For the text-containing cell, return its midpoint in [x, y] coordinate format. 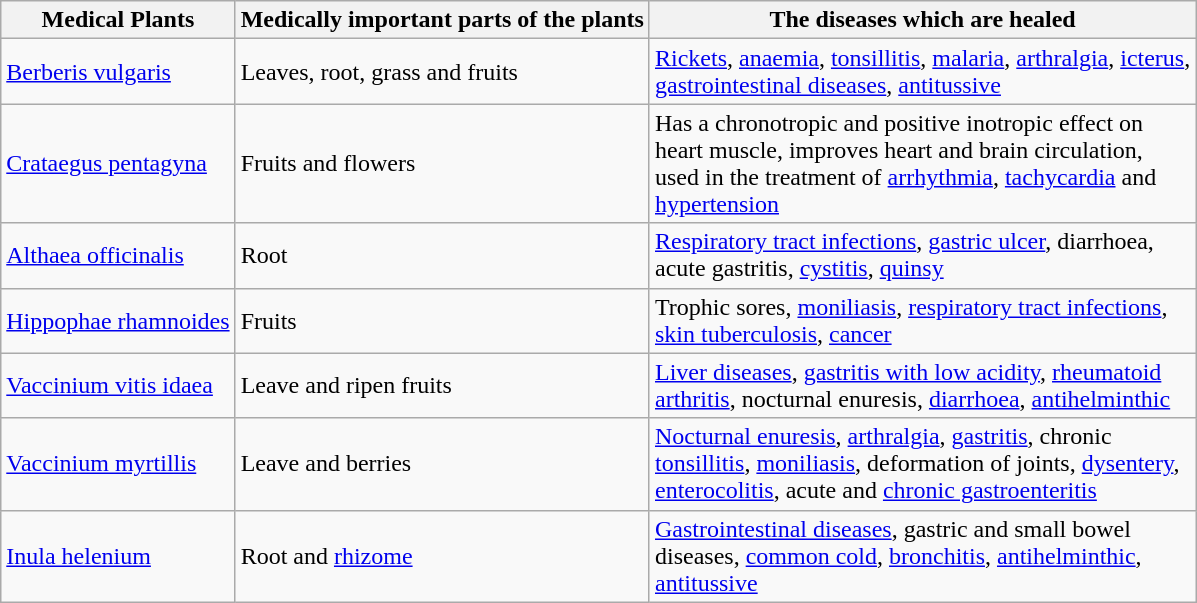
The diseases which are healed [922, 20]
Liver diseases, gastritis with low acidity, rheumatoidarthritis, nocturnal enuresis, diarrhoea, antihelminthic [922, 386]
Fruits [442, 320]
Medical Plants [118, 20]
Root and rhizome [442, 556]
Fruits and flowers [442, 164]
Vaccinium myrtillis [118, 464]
Crataegus pentagyna [118, 164]
Medically important parts of the plants [442, 20]
Leaves, root, grass and fruits [442, 72]
Respiratory tract infections, gastric ulcer, diarrhoea,acute gastritis, cystitis, quinsy [922, 256]
Althaea officinalis [118, 256]
Berberis vulgaris [118, 72]
Vaccinium vitis idaea [118, 386]
Leave and ripen fruits [442, 386]
Root [442, 256]
Hippophae rhamnoides [118, 320]
Trophic sores, moniliasis, respiratory tract infections,skin tuberculosis, cancer [922, 320]
Gastrointestinal diseases, gastric and small boweldiseases, common cold, bronchitis, antihelminthic,antitussive [922, 556]
Inula helenium [118, 556]
Rickets, anaemia, tonsillitis, malaria, arthralgia, icterus,gastrointestinal diseases, antitussive [922, 72]
Leave and berries [442, 464]
